Scan for the cell matching the given text and deliver its (x, y) coordinate at center. 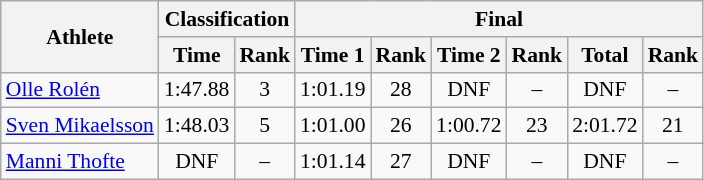
21 (674, 126)
Manni Thofte (80, 162)
Time 1 (332, 55)
1:00.72 (468, 126)
Time (196, 55)
2:01.72 (604, 126)
1:01.14 (332, 162)
Olle Rolén (80, 90)
27 (400, 162)
3 (264, 90)
23 (538, 126)
26 (400, 126)
Athlete (80, 36)
1:48.03 (196, 126)
1:47.88 (196, 90)
Total (604, 55)
Time 2 (468, 55)
Sven Mikaelsson (80, 126)
Final (499, 19)
5 (264, 126)
28 (400, 90)
Classification (227, 19)
1:01.00 (332, 126)
1:01.19 (332, 90)
